Return the [x, y] coordinate for the center point of the cell that contains the specified text.  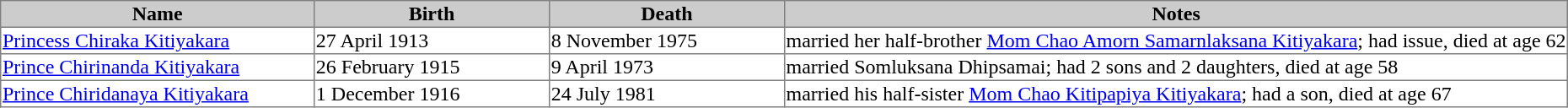
married Somluksana Dhipsamai; had 2 sons and 2 daughters, died at age 58 [1176, 67]
married her half-brother Mom Chao Amorn Samarnlaksana Kitiyakara; had issue, died at age 62 [1176, 40]
Birth [432, 14]
married his half-sister Mom Chao Kitipapiya Kitiyakara; had a son, died at age 67 [1176, 94]
Notes [1176, 14]
Name [158, 14]
Death [666, 14]
Prince Chiridanaya Kitiyakara [158, 94]
26 February 1915 [432, 67]
27 April 1913 [432, 40]
1 December 1916 [432, 94]
24 July 1981 [666, 94]
Princess Chiraka Kitiyakara [158, 40]
8 November 1975 [666, 40]
9 April 1973 [666, 67]
Prince Chirinanda Kitiyakara [158, 67]
